Search for the cell housing the specified text and yield its [X, Y] center coordinate. 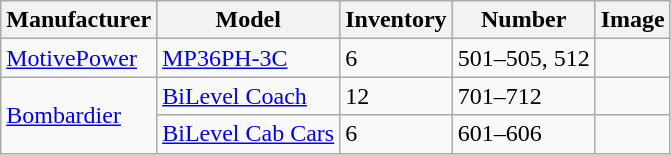
Bombardier [79, 115]
601–606 [524, 134]
Manufacturer [79, 20]
MP36PH-3C [248, 58]
501–505, 512 [524, 58]
Inventory [396, 20]
Number [524, 20]
12 [396, 96]
701–712 [524, 96]
BiLevel Coach [248, 96]
Image [632, 20]
MotivePower [79, 58]
Model [248, 20]
BiLevel Cab Cars [248, 134]
